Search for the cell housing the specified text and yield its [x, y] center coordinate. 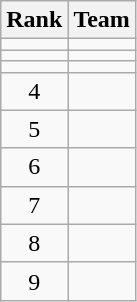
8 [34, 243]
Team [102, 20]
Rank [34, 20]
6 [34, 167]
7 [34, 205]
9 [34, 281]
5 [34, 129]
4 [34, 91]
